Return the [X, Y] coordinate for the center point of the cell that contains the specified text.  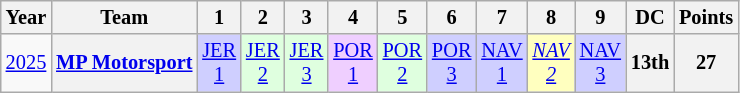
Year [26, 17]
13th [650, 63]
9 [600, 17]
5 [402, 17]
2025 [26, 63]
JER1 [219, 63]
NAV3 [600, 63]
JER3 [307, 63]
MP Motorsport [124, 63]
POR3 [452, 63]
POR1 [352, 63]
3 [307, 17]
2 [263, 17]
POR2 [402, 63]
Points [706, 17]
7 [502, 17]
DC [650, 17]
NAV2 [552, 63]
JER2 [263, 63]
4 [352, 17]
1 [219, 17]
8 [552, 17]
6 [452, 17]
27 [706, 63]
Team [124, 17]
NAV1 [502, 63]
